Provide the (X, Y) coordinate of the cell's center where the given text is located.  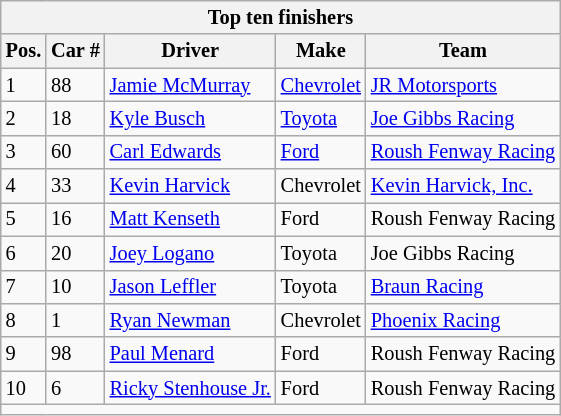
Make (321, 51)
4 (24, 186)
JR Motorsports (463, 85)
Phoenix Racing (463, 320)
98 (76, 354)
Carl Edwards (190, 152)
Driver (190, 51)
3 (24, 152)
Pos. (24, 51)
20 (76, 253)
Kyle Busch (190, 118)
Joey Logano (190, 253)
Kevin Harvick, Inc. (463, 186)
2 (24, 118)
Team (463, 51)
Top ten finishers (280, 17)
8 (24, 320)
Jason Leffler (190, 287)
Kevin Harvick (190, 186)
5 (24, 219)
16 (76, 219)
60 (76, 152)
Braun Racing (463, 287)
9 (24, 354)
33 (76, 186)
88 (76, 85)
7 (24, 287)
18 (76, 118)
Car # (76, 51)
Paul Menard (190, 354)
Matt Kenseth (190, 219)
Ricky Stenhouse Jr. (190, 388)
Jamie McMurray (190, 85)
Ryan Newman (190, 320)
